Capture the cell that displays the provided text and extract its (X, Y) central coordinate. 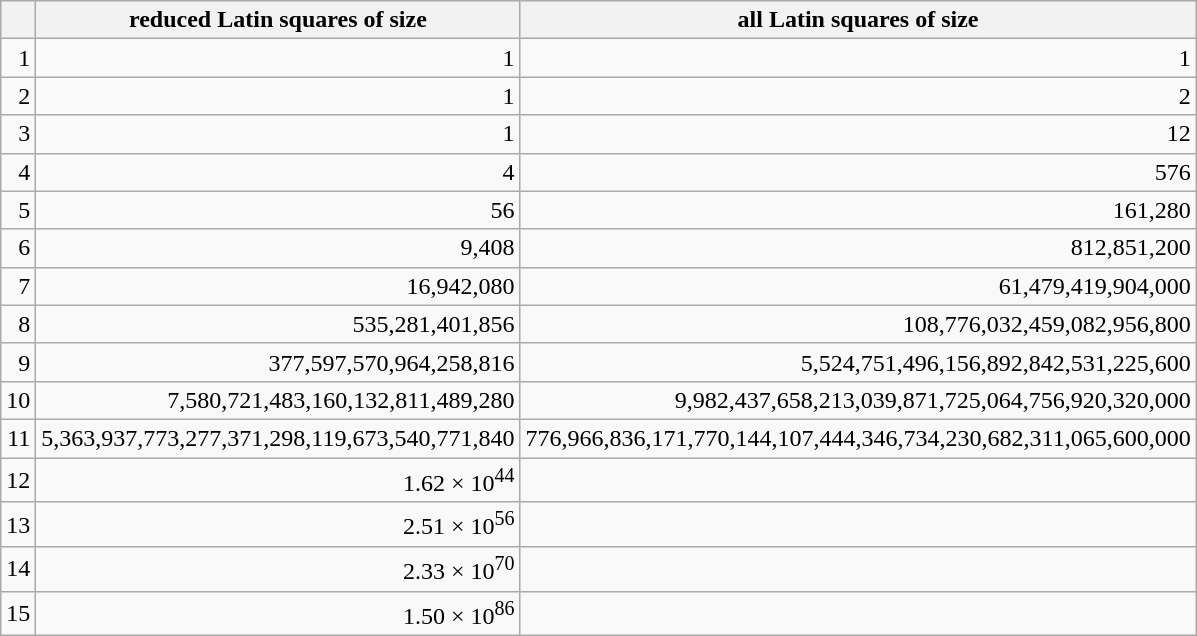
161,280 (858, 210)
10 (18, 400)
2.33 × 1070 (278, 570)
9,982,437,658,213,039,871,725,064,756,920,320,000 (858, 400)
14 (18, 570)
5,524,751,496,156,892,842,531,225,600 (858, 362)
377,597,570,964,258,816 (278, 362)
11 (18, 438)
reduced Latin squares of size (278, 20)
9,408 (278, 248)
776,966,836,171,770,144,107,444,346,734,230,682,311,065,600,000 (858, 438)
16,942,080 (278, 286)
6 (18, 248)
7 (18, 286)
3 (18, 134)
2.51 × 1056 (278, 524)
13 (18, 524)
9 (18, 362)
15 (18, 614)
61,479,419,904,000 (858, 286)
576 (858, 172)
8 (18, 324)
5,363,937,773,277,371,298,119,673,540,771,840 (278, 438)
535,281,401,856 (278, 324)
108,776,032,459,082,956,800 (858, 324)
1.50 × 1086 (278, 614)
all Latin squares of size (858, 20)
56 (278, 210)
812,851,200 (858, 248)
5 (18, 210)
7,580,721,483,160,132,811,489,280 (278, 400)
1.62 × 1044 (278, 480)
